Capture the cell that displays the provided text and extract its [X, Y] central coordinate. 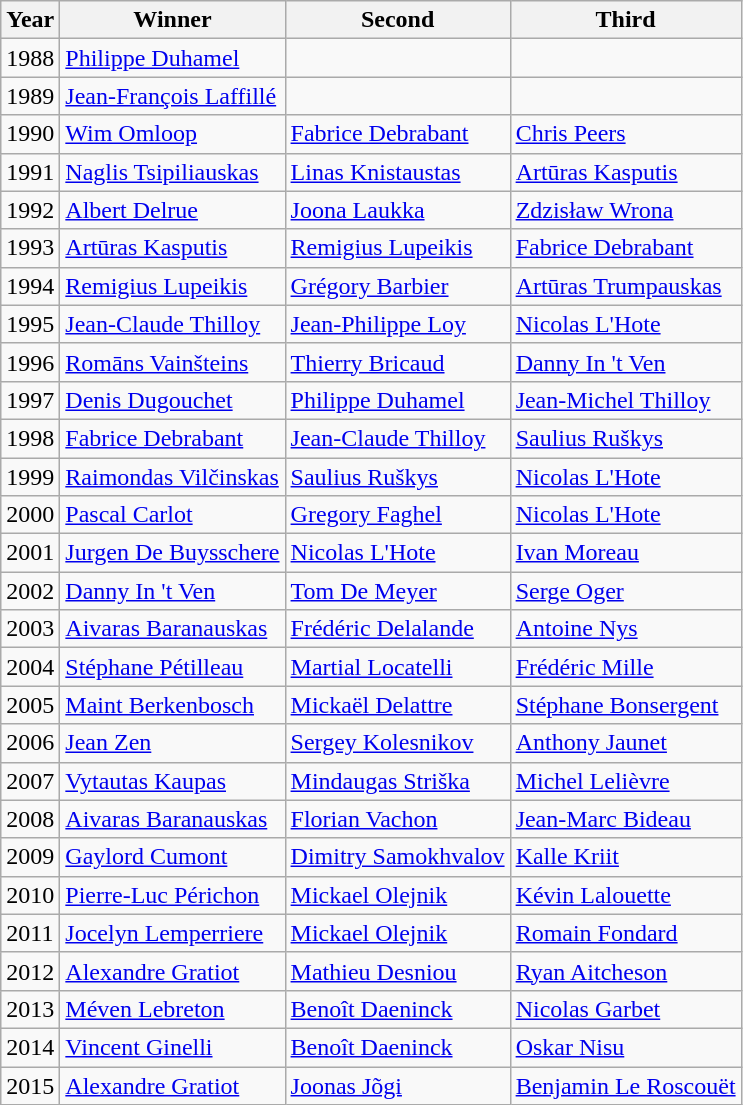
Artūras Trumpauskas [626, 286]
1994 [30, 286]
Kévin Lalouette [626, 895]
1989 [30, 96]
2005 [30, 705]
Serge Oger [626, 591]
2011 [30, 933]
1997 [30, 400]
Jean Zen [172, 743]
Pascal Carlot [172, 515]
Denis Dugouchet [172, 400]
Anthony Jaunet [626, 743]
2008 [30, 819]
2013 [30, 1009]
1990 [30, 134]
Antoine Nys [626, 629]
Jean-Philippe Loy [398, 324]
Stéphane Pétilleau [172, 667]
Oskar Nisu [626, 1047]
1995 [30, 324]
Linas Knistaustas [398, 172]
Wim Omloop [172, 134]
Jean-Michel Thilloy [626, 400]
2014 [30, 1047]
Grégory Barbier [398, 286]
Martial Locatelli [398, 667]
Sergey Kolesnikov [398, 743]
Kalle Kriit [626, 857]
Pierre-Luc Périchon [172, 895]
Jean-François Laffillé [172, 96]
1988 [30, 58]
Maint Berkenbosch [172, 705]
Nicolas Garbet [626, 1009]
2003 [30, 629]
Benjamin Le Roscouët [626, 1085]
Mathieu Desniou [398, 971]
Michel Lelièvre [626, 781]
Gaylord Cumont [172, 857]
Florian Vachon [398, 819]
Romain Fondard [626, 933]
Jocelyn Lemperriere [172, 933]
2001 [30, 553]
2007 [30, 781]
Mindaugas Striška [398, 781]
Frédéric Delalande [398, 629]
Naglis Tsipiliauskas [172, 172]
Mickaël Delattre [398, 705]
Tom De Meyer [398, 591]
Albert Delrue [172, 210]
Gregory Faghel [398, 515]
Thierry Bricaud [398, 362]
Frédéric Mille [626, 667]
Raimondas Vilčinskas [172, 477]
2009 [30, 857]
2006 [30, 743]
Third [626, 20]
Year [30, 20]
Dimitry Samokhvalov [398, 857]
1998 [30, 438]
Winner [172, 20]
Joona Laukka [398, 210]
Second [398, 20]
2012 [30, 971]
2015 [30, 1085]
Ryan Aitcheson [626, 971]
Jurgen De Buysschere [172, 553]
1991 [30, 172]
1992 [30, 210]
Romāns Vainšteins [172, 362]
2000 [30, 515]
Stéphane Bonsergent [626, 705]
Joonas Jõgi [398, 1085]
Chris Peers [626, 134]
1993 [30, 248]
Vincent Ginelli [172, 1047]
1999 [30, 477]
Ivan Moreau [626, 553]
2010 [30, 895]
Zdzisław Wrona [626, 210]
1996 [30, 362]
Méven Lebreton [172, 1009]
Jean-Marc Bideau [626, 819]
2002 [30, 591]
2004 [30, 667]
Vytautas Kaupas [172, 781]
